From the cell containing the given text, extract its center point as (X, Y) coordinate. 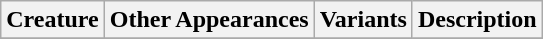
Description (477, 20)
Variants (363, 20)
Creature (52, 20)
Other Appearances (209, 20)
